Return the [x, y] coordinate for the center point of the cell that contains the specified text.  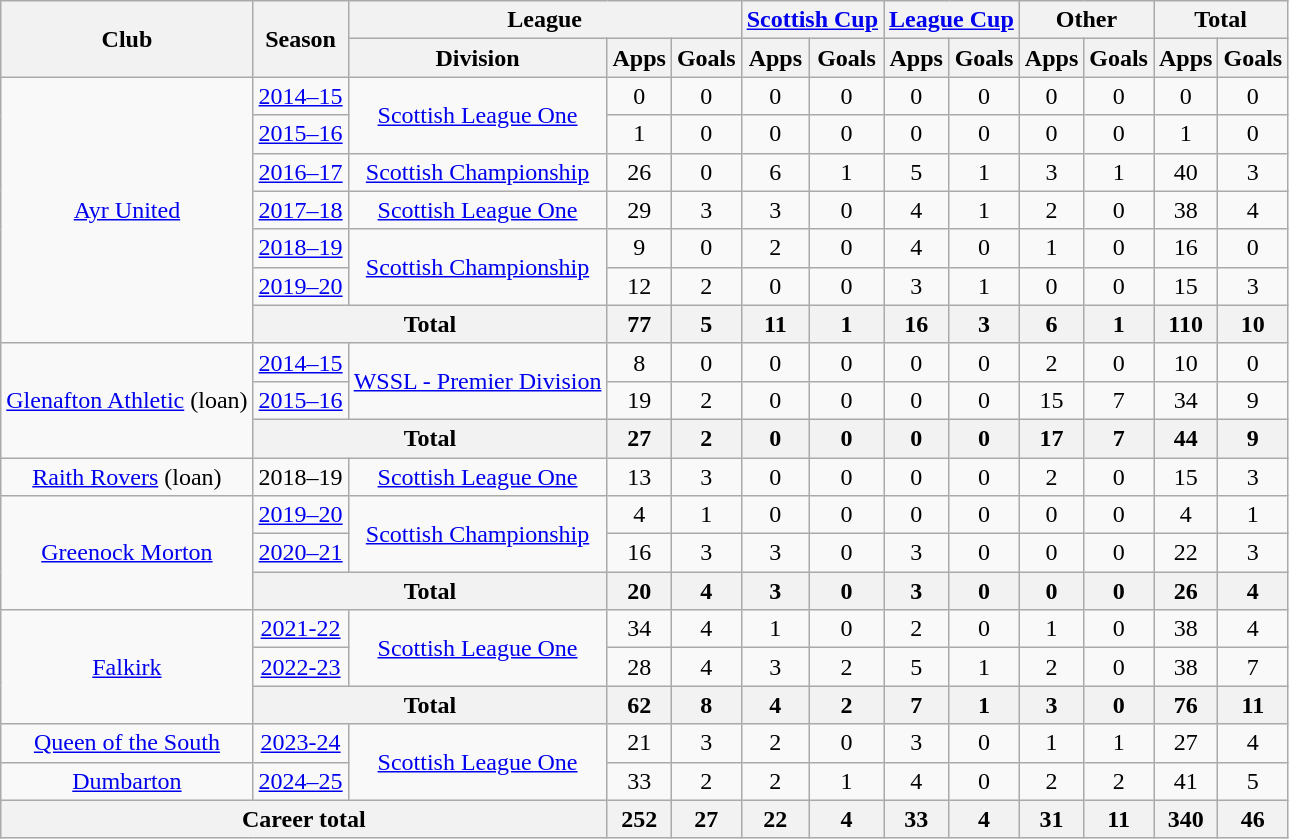
12 [639, 286]
2023-24 [300, 743]
41 [1186, 781]
13 [639, 477]
21 [639, 743]
31 [1051, 819]
77 [639, 324]
Other [1086, 20]
Glenafton Athletic (loan) [127, 400]
76 [1186, 705]
46 [1253, 819]
2022-23 [300, 667]
44 [1186, 438]
40 [1186, 172]
2024–25 [300, 781]
Club [127, 39]
Career total [304, 819]
110 [1186, 324]
2020–21 [300, 553]
2021-22 [300, 629]
WSSL - Premier Division [478, 381]
Season [300, 39]
League Cup [952, 20]
20 [639, 591]
2017–18 [300, 210]
19 [639, 400]
17 [1051, 438]
29 [639, 210]
Raith Rovers (loan) [127, 477]
Falkirk [127, 667]
Queen of the South [127, 743]
Ayr United [127, 210]
Division [478, 58]
28 [639, 667]
340 [1186, 819]
252 [639, 819]
Scottish Cup [812, 20]
62 [639, 705]
Dumbarton [127, 781]
2016–17 [300, 172]
League [544, 20]
Greenock Morton [127, 553]
